Return (X, Y) of the center of cell containing provided text 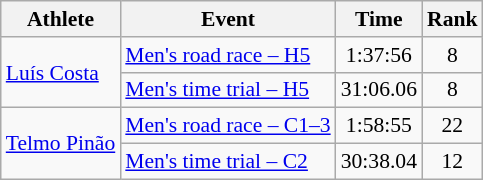
Event (228, 19)
Rank (452, 19)
1:37:56 (379, 55)
12 (452, 162)
22 (452, 126)
Luís Costa (61, 72)
Men's time trial – H5 (228, 90)
Athlete (61, 19)
Time (379, 19)
Men's road race – C1–3 (228, 126)
1:58:55 (379, 126)
Men's road race – H5 (228, 55)
Telmo Pinão (61, 144)
30:38.04 (379, 162)
Men's time trial – C2 (228, 162)
31:06.06 (379, 90)
